Pinpoint the cell where the given text exists, returning its (X, Y) midpoint coordinate. 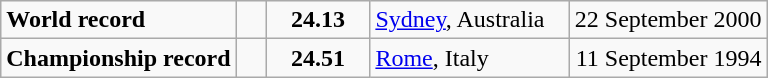
Championship record (118, 58)
World record (118, 20)
Sydney, Australia (470, 20)
11 September 1994 (668, 58)
22 September 2000 (668, 20)
24.13 (318, 20)
24.51 (318, 58)
Rome, Italy (470, 58)
